Return the [X, Y] coordinate for the center point of the cell that contains the specified text.  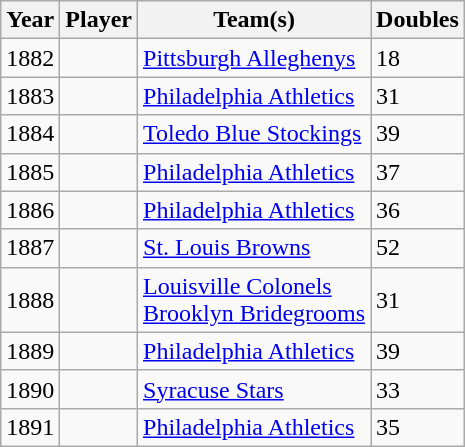
1885 [30, 172]
33 [418, 389]
Year [30, 20]
Toledo Blue Stockings [254, 134]
Team(s) [254, 20]
Syracuse Stars [254, 389]
1888 [30, 300]
52 [418, 248]
Doubles [418, 20]
35 [418, 427]
36 [418, 210]
1887 [30, 248]
St. Louis Browns [254, 248]
1890 [30, 389]
1891 [30, 427]
18 [418, 58]
37 [418, 172]
1886 [30, 210]
1889 [30, 351]
Louisville ColonelsBrooklyn Bridegrooms [254, 300]
1883 [30, 96]
1882 [30, 58]
Player [99, 20]
1884 [30, 134]
Pittsburgh Alleghenys [254, 58]
